Pinpoint the cell where the given text exists, returning its (x, y) midpoint coordinate. 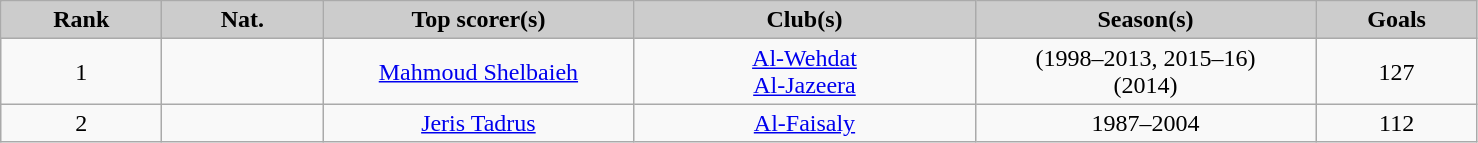
Top scorer(s) (478, 20)
Al-Faisaly (804, 123)
(1998–2013, 2015–16) (2014) (1146, 72)
Rank (82, 20)
1 (82, 72)
2 (82, 123)
127 (1396, 72)
1987–2004 (1146, 123)
112 (1396, 123)
Goals (1396, 20)
Season(s) (1146, 20)
Nat. (242, 20)
Al-Wehdat Al-Jazeera (804, 72)
Mahmoud Shelbaieh (478, 72)
Jeris Tadrus (478, 123)
Club(s) (804, 20)
